Return [X, Y] of the center of cell containing provided text 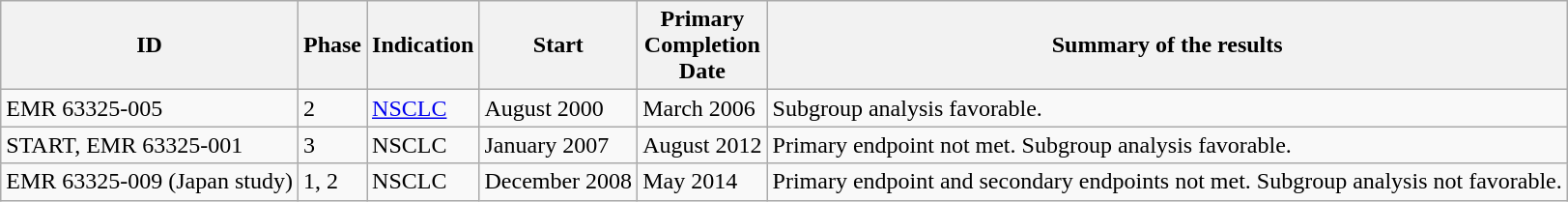
May 2014 [702, 182]
Phase [332, 45]
2 [332, 108]
Primary endpoint not met. Subgroup analysis favorable. [1167, 145]
January 2007 [558, 145]
Start [558, 45]
Primary endpoint and secondary endpoints not met. Subgroup analysis not favorable. [1167, 182]
December 2008 [558, 182]
Summary of the results [1167, 45]
Subgroup analysis favorable. [1167, 108]
EMR 63325-005 [150, 108]
START, EMR 63325-001 [150, 145]
ID [150, 45]
August 2012 [702, 145]
March 2006 [702, 108]
1, 2 [332, 182]
3 [332, 145]
EMR 63325-009 (Japan study) [150, 182]
Indication [423, 45]
Primary Completion Date [702, 45]
August 2000 [558, 108]
